Detect which cell encompasses the target text, then output its [X, Y] center coordinate. 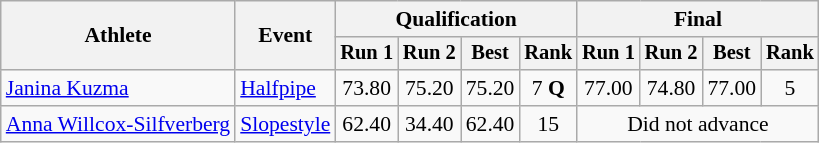
34.40 [430, 124]
Qualification [456, 19]
74.80 [672, 88]
7 Q [548, 88]
Final [698, 19]
73.80 [366, 88]
Athlete [118, 36]
Halfpipe [285, 88]
Event [285, 36]
15 [548, 124]
5 [790, 88]
Slopestyle [285, 124]
Janina Kuzma [118, 88]
Anna Willcox-Silfverberg [118, 124]
Did not advance [698, 124]
